From the cell containing the given text, extract its center point as [X, Y] coordinate. 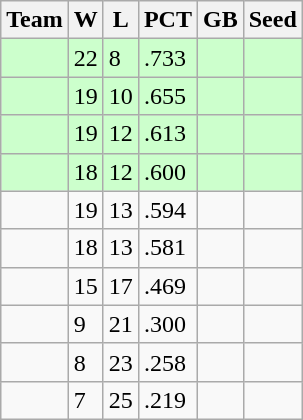
.613 [168, 134]
7 [86, 400]
.733 [168, 58]
Seed [272, 20]
.219 [168, 400]
.258 [168, 362]
10 [120, 96]
17 [120, 286]
15 [86, 286]
.594 [168, 210]
22 [86, 58]
.469 [168, 286]
.300 [168, 324]
L [120, 20]
25 [120, 400]
9 [86, 324]
GB [220, 20]
.581 [168, 248]
Team [35, 20]
.600 [168, 172]
23 [120, 362]
.655 [168, 96]
PCT [168, 20]
W [86, 20]
21 [120, 324]
